Search for the cell housing the specified text and yield its (X, Y) center coordinate. 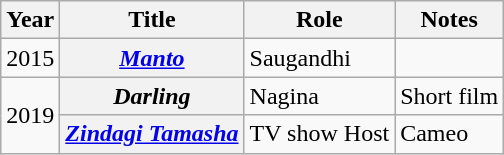
Notes (450, 20)
Cameo (450, 134)
Saugandhi (320, 58)
Nagina (320, 96)
TV show Host (320, 134)
Role (320, 20)
Title (152, 20)
2015 (30, 58)
2019 (30, 115)
Darling (152, 96)
Zindagi Tamasha (152, 134)
Manto (152, 58)
Short film (450, 96)
Year (30, 20)
